Output the [x, y] coordinate of the center of the cell containing the given text.  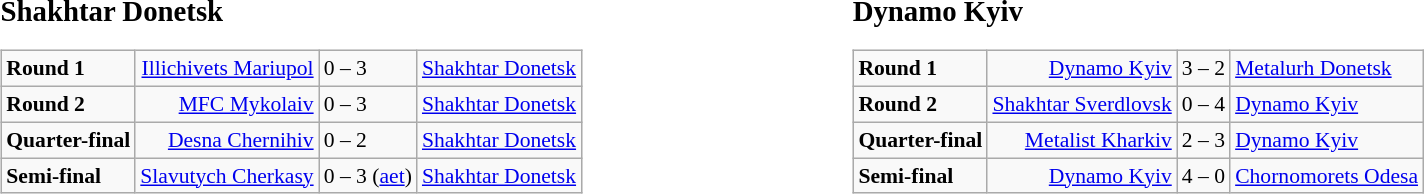
Slavutych Cherkasy [226, 176]
0 – 4 [1204, 104]
Illichivets Mariupol [226, 69]
0 – 3 (aet) [368, 176]
2 – 3 [1204, 140]
Shakhtar Sverdlovsk [1082, 104]
0 – 2 [368, 140]
MFC Mykolaiv [226, 104]
3 – 2 [1204, 69]
Desna Chernihiv [226, 140]
Metalist Kharkiv [1082, 140]
4 – 0 [1204, 176]
Chornomorets Odesa [1326, 176]
Metalurh Donetsk [1326, 69]
